Return the [X, Y] coordinate for the center point of the cell that contains the specified text.  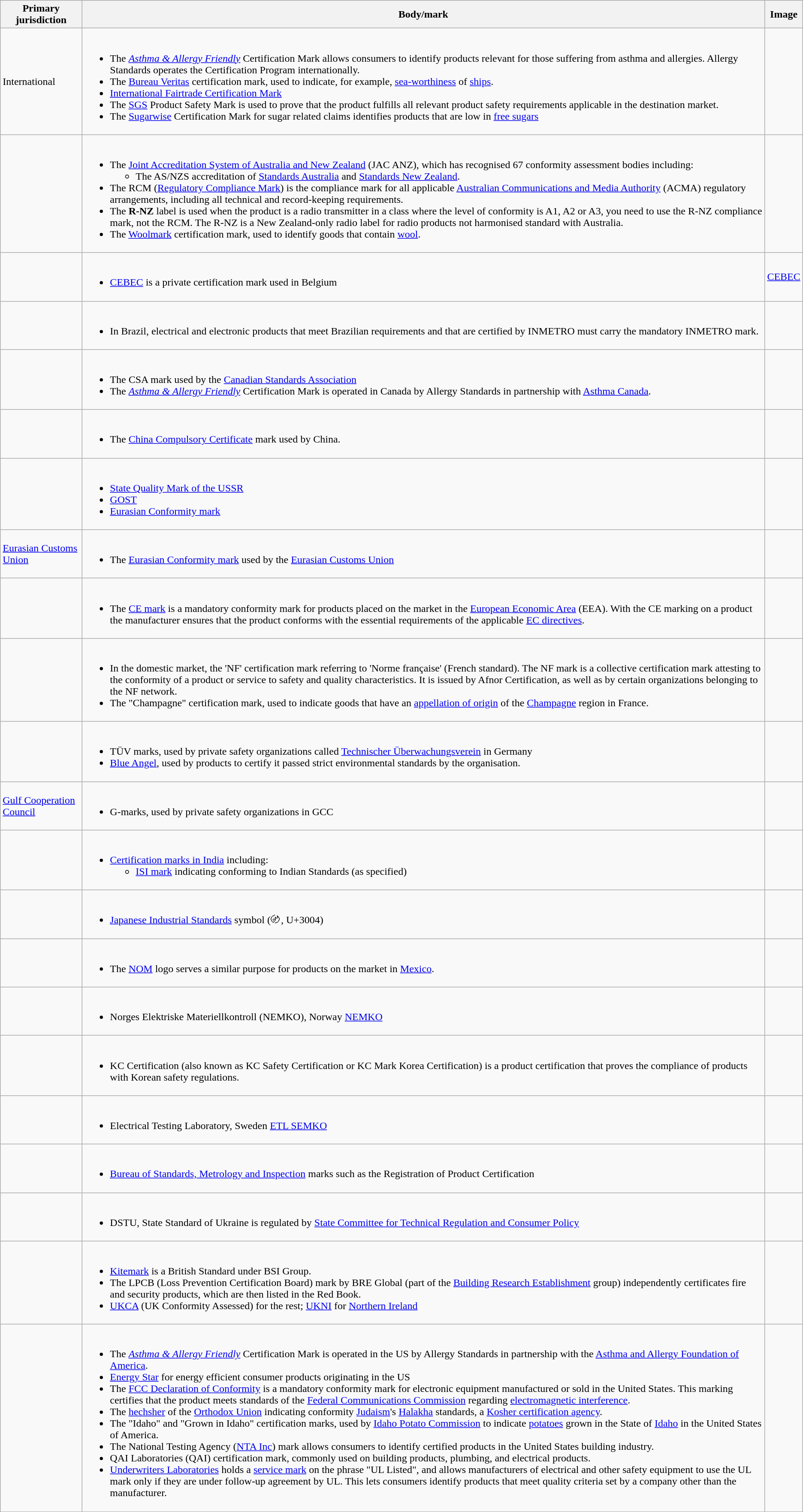
Image [784, 15]
DSTU, State Standard of Ukraine is regulated by State Committee for Technical Regulation and Consumer Policy [423, 1217]
Primary jurisdiction [41, 15]
Norges Elektriske Materiellkontroll (NEMKO), Norway NEMKO [423, 1011]
Bureau of Standards, Metrology and Inspection marks such as the Registration of Product Certification [423, 1168]
State Quality Mark of the USSRGOSTEurasian Conformity mark [423, 494]
International [41, 81]
Certification marks in India including:ISI mark indicating conforming to Indian Standards (as specified) [423, 860]
CEBEC is a private certification mark used in Belgium [423, 277]
Body/mark [423, 15]
The Eurasian Conformity mark used by the Eurasian Customs Union [423, 554]
The NOM logo serves a similar purpose for products on the market in Mexico. [423, 963]
Gulf Cooperation Council [41, 805]
Eurasian Customs Union [41, 554]
Japanese Industrial Standards symbol (〄, U+3004) [423, 914]
CEBEC [784, 277]
Electrical Testing Laboratory, Sweden ETL SEMKO [423, 1120]
G-marks, used by private safety organizations in GCC [423, 805]
The China Compulsory Certificate mark used by China. [423, 434]
